Locate the cell with the specified text and output its [X, Y] center coordinate. 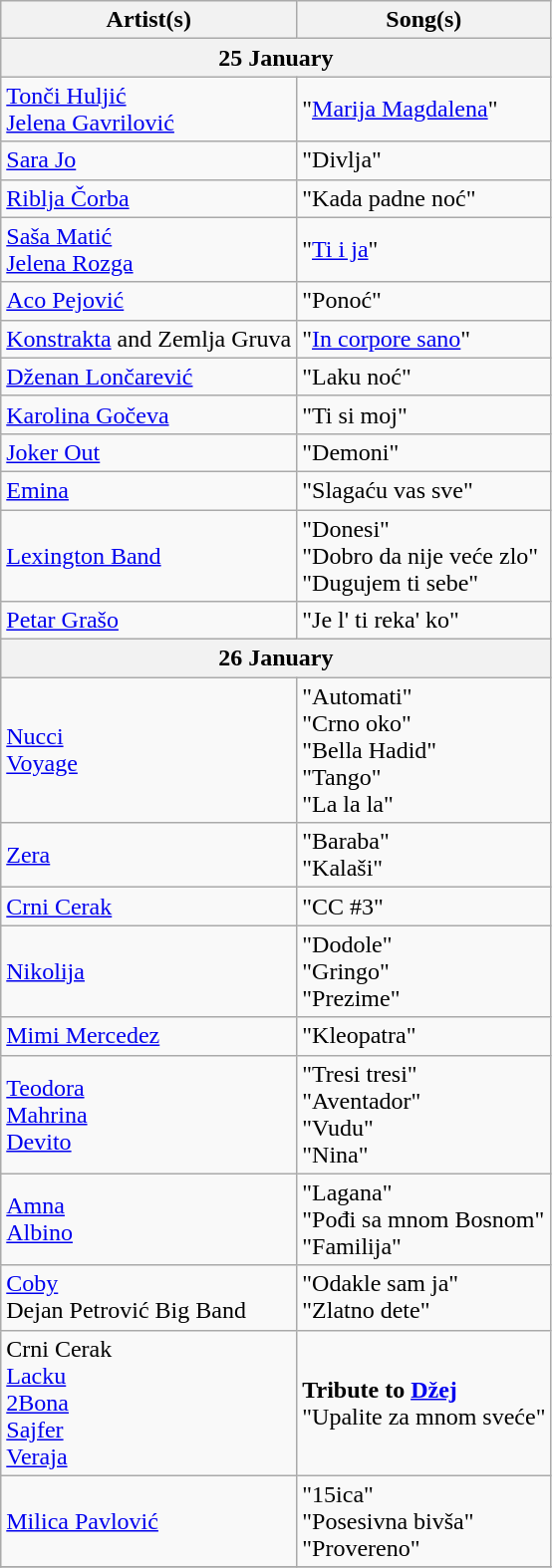
"Demoni" [424, 452]
Aco Pejović [149, 301]
Petar Grašo [149, 621]
Crni Cerak [149, 907]
Milica Pavlović [149, 1521]
"Ti si moj" [424, 414]
Tribute to Džej "Upalite za mnom sveće" [424, 1403]
"Divlja" [424, 160]
Emina [149, 490]
"Tresi tresi" "Aventador" "Vudu" "Nina" [424, 1114]
Dženan Lončarević [149, 377]
"Automati" "Crno oko" "Bella Hadid" "Tango" "La la la" [424, 750]
"Lagana" "Pođi sa mnom Bosnom" "Familija" [424, 1219]
Saša Matić Jelena Rozga [149, 249]
Joker Out [149, 452]
Sara Jo [149, 160]
"Je l' ti reka' ko" [424, 621]
Song(s) [424, 20]
26 January [276, 658]
25 January [276, 58]
Mimi Mercedez [149, 1036]
Konstrakta and Zemlja Gruva [149, 339]
"Odakle sam ja" "Zlatno dete" [424, 1297]
"Dodole" "Gringo" "Prezime" [424, 971]
"Laku noć" [424, 377]
Zera [149, 855]
"Baraba" "Kalaši" [424, 855]
"15ica" "Posesivna bivša" "Provereno" [424, 1521]
Lexington Band [149, 556]
Amna Albino [149, 1219]
"In corpore sano" [424, 339]
"Slagaću vas sve" [424, 490]
Riblja Čorba [149, 198]
Coby Dejan Petrović Big Band [149, 1297]
"CC #3" [424, 907]
"Ti i ja" [424, 249]
"Kada padne noć" [424, 198]
Nucci Voyage [149, 750]
Crni Cerak Lacku 2Bona Sajfer Veraja [149, 1403]
"Kleopatra" [424, 1036]
Nikolija [149, 971]
"Ponoć" [424, 301]
"Marija Magdalena" [424, 110]
Artist(s) [149, 20]
Tonči Huljić Jelena Gavrilović [149, 110]
"Donesi" "Dobro da nije veće zlo" "Dugujem ti sebe" [424, 556]
Teodora Mahrina Devito [149, 1114]
Karolina Gočeva [149, 414]
